Provide the [x, y] coordinate of the cell's center where the given text is located.  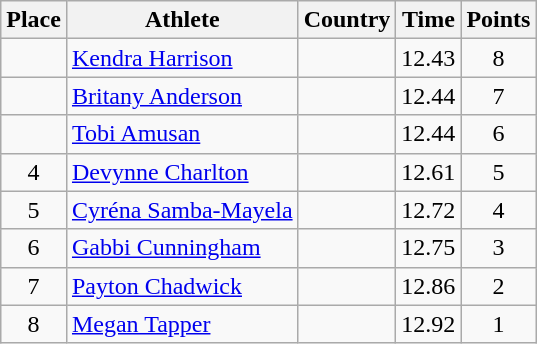
Cyréna Samba-Mayela [182, 210]
Kendra Harrison [182, 58]
12.86 [428, 286]
Devynne Charlton [182, 172]
Points [498, 20]
Country [347, 20]
Tobi Amusan [182, 134]
2 [498, 286]
Britany Anderson [182, 96]
12.92 [428, 324]
Gabbi Cunningham [182, 248]
12.72 [428, 210]
12.61 [428, 172]
1 [498, 324]
12.75 [428, 248]
12.43 [428, 58]
Place [34, 20]
Athlete [182, 20]
Megan Tapper [182, 324]
Payton Chadwick [182, 286]
Time [428, 20]
3 [498, 248]
